Provide the (x, y) coordinate of the cell's center where the given text is located.  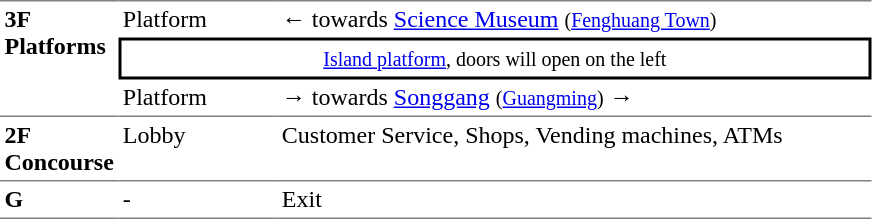
Lobby (198, 149)
Customer Service, Shops, Vending machines, ATMs (574, 149)
Island platform, doors will open on the left (494, 59)
3FPlatforms (59, 58)
← towards Science Museum (Fenghuang Town) (574, 19)
→ towards Songgang (Guangming) → (574, 98)
2FConcourse (59, 149)
